Extract the [X, Y] coordinate from the center of the cell holding the provided text.  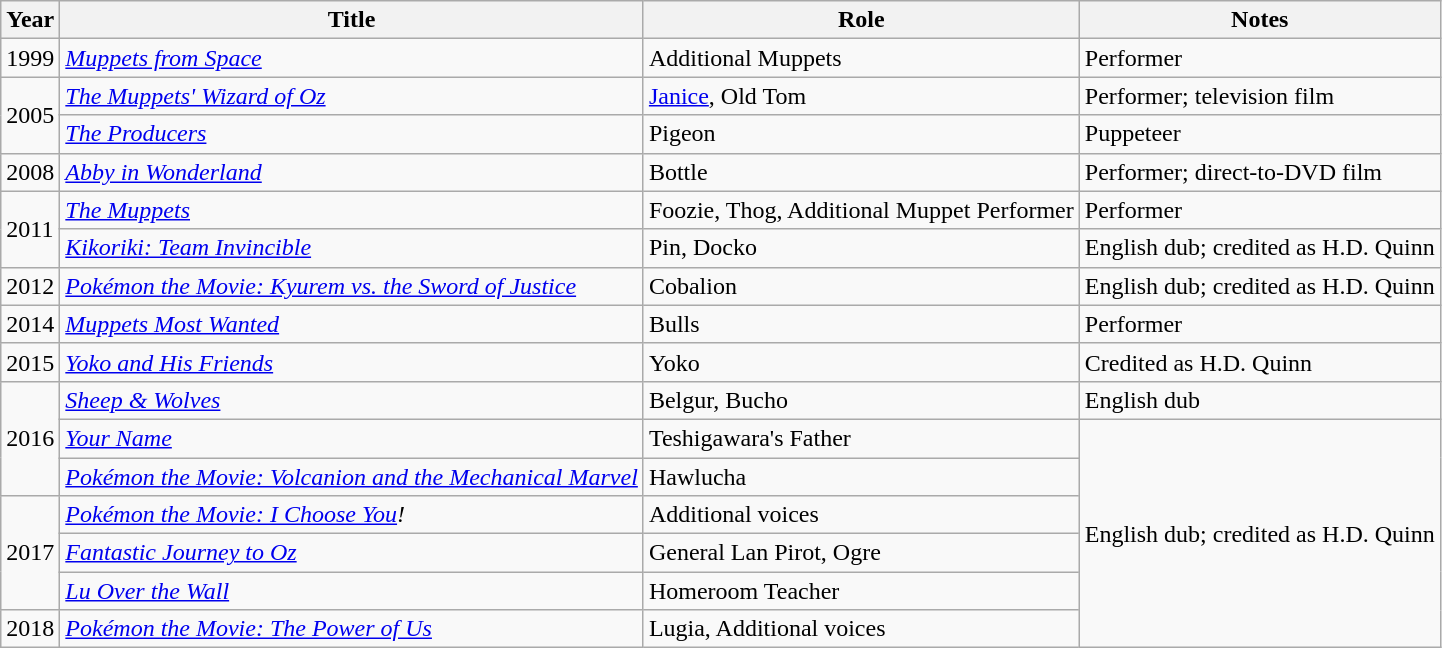
Kikoriki: Team Invincible [352, 248]
Foozie, Thog, Additional Muppet Performer [861, 210]
Additional Muppets [861, 58]
Belgur, Bucho [861, 400]
2014 [30, 324]
Bulls [861, 324]
Lugia, Additional voices [861, 629]
2016 [30, 438]
Bottle [861, 172]
Yoko [861, 362]
Pokémon the Movie: Kyurem vs. the Sword of Justice [352, 286]
The Muppets' Wizard of Oz [352, 96]
2018 [30, 629]
The Muppets [352, 210]
Hawlucha [861, 477]
Notes [1260, 20]
Muppets Most Wanted [352, 324]
Your Name [352, 438]
Puppeteer [1260, 134]
Teshigawara's Father [861, 438]
2008 [30, 172]
Credited as H.D. Quinn [1260, 362]
Cobalion [861, 286]
General Lan Pirot, Ogre [861, 553]
Lu Over the Wall [352, 591]
Sheep & Wolves [352, 400]
Pokémon the Movie: The Power of Us [352, 629]
Pin, Docko [861, 248]
Title [352, 20]
Janice, Old Tom [861, 96]
2005 [30, 115]
2011 [30, 229]
2012 [30, 286]
1999 [30, 58]
2015 [30, 362]
Yoko and His Friends [352, 362]
Muppets from Space [352, 58]
English dub [1260, 400]
Pigeon [861, 134]
Performer; television film [1260, 96]
Fantastic Journey to Oz [352, 553]
Year [30, 20]
Performer; direct-to-DVD film [1260, 172]
Additional voices [861, 515]
Abby in Wonderland [352, 172]
Pokémon the Movie: Volcanion and the Mechanical Marvel [352, 477]
2017 [30, 553]
Role [861, 20]
Pokémon the Movie: I Choose You! [352, 515]
The Producers [352, 134]
Homeroom Teacher [861, 591]
